Extract the (X, Y) coordinate from the center of the cell holding the provided text.  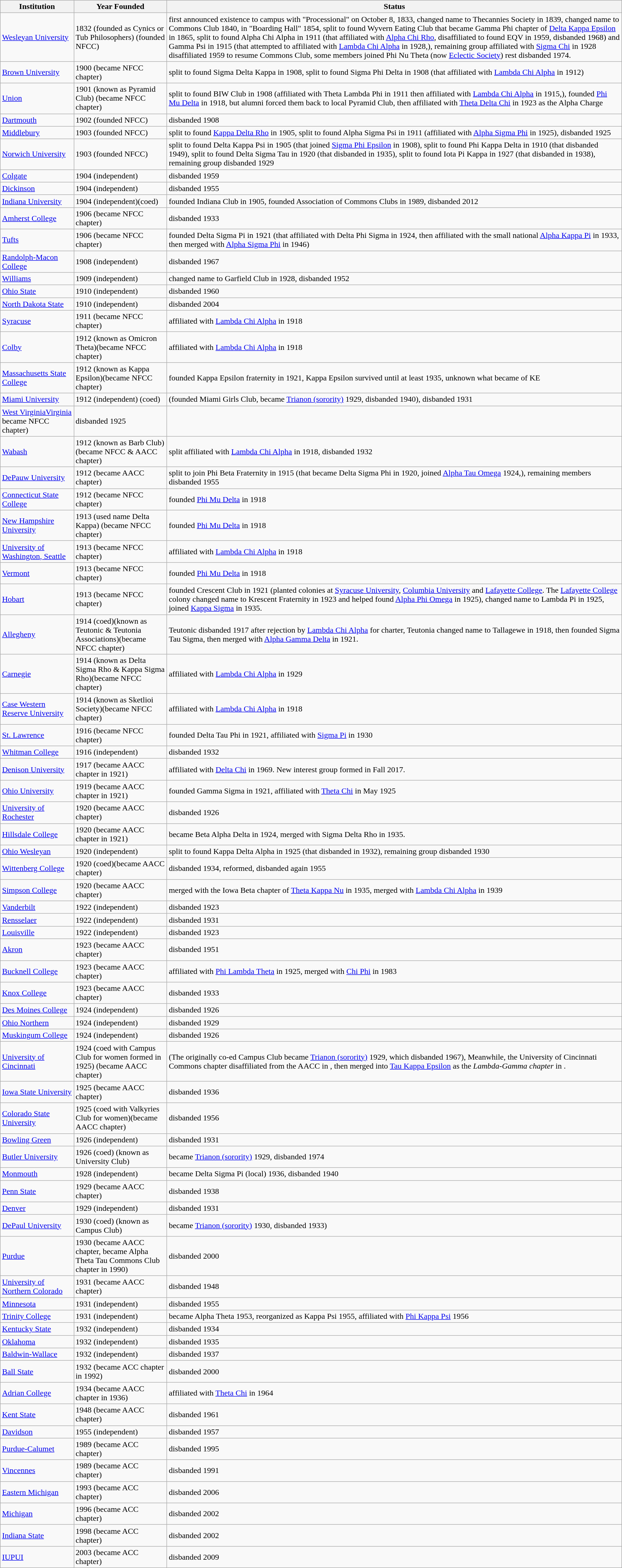
1916 (independent) (120, 752)
Minnesota (37, 1304)
Hillsdale College (37, 834)
split to found Kappa Delta Alpha in 1925 (that disbanded in 1932), remaining group disbanded 1930 (394, 851)
1912 (known as Kappa Epsilon)(became NFCC chapter) (120, 378)
Whitman College (37, 752)
founded Kappa Epsilon fraternity in 1921, Kappa Epsilon survived until at least 1935, unknown what became of KE (394, 378)
Ohio Wesleyan (37, 851)
1934 (became AACC chapter in 1936) (120, 1393)
Vincennes (37, 1471)
1925 (coed with Valkyries Club for women)(became AACC chapter) (120, 1118)
1917 (became AACC chapter in 1921) (120, 770)
University of Rochester (37, 813)
disbanded 1929 (394, 1023)
affiliated with Lambda Chi Alpha in 1929 (394, 674)
Davidson (37, 1432)
Miami University (37, 399)
disbanded 1908 (394, 120)
Bowling Green (37, 1140)
1901 (known as Pyramid Club) (became NFCC chapter) (120, 98)
split to found Sigma Delta Kappa in 1908, split to found Sigma Phi Delta in 1908 (that affiliated with Lambda Chi Alpha in 1912) (394, 72)
disbanded 1957 (394, 1432)
Indiana State (37, 1535)
1930 (coed) (known as Campus Club) (120, 1225)
1925 (became AACC chapter) (120, 1092)
Eastern Michigan (37, 1492)
1909 (independent) (120, 279)
St. Lawrence (37, 735)
Carnegie (37, 674)
founded Delta Tau Phi in 1921, affiliated with Sigma Pi in 1930 (394, 735)
DePauw University (37, 478)
Wesleyan University (37, 37)
became Beta Alpha Delta in 1924, merged with Sigma Delta Rho in 1935. (394, 834)
founded Indiana Club in 1905, founded Association of Commons Clubs in 1989, disbanded 2012 (394, 201)
disbanded 1951 (394, 950)
(founded Miami Girls Club, became Trianon (sorority) 1929, disbanded 1940), disbanded 1931 (394, 399)
split affiliated with Lambda Chi Alpha in 1918, disbanded 1932 (394, 452)
Akron (37, 950)
Colorado State University (37, 1118)
Ball State (37, 1372)
disbanded 1934, reformed, disbanded again 1955 (394, 869)
affiliated with Theta Chi in 1964 (394, 1393)
disbanded 1956 (394, 1118)
changed name to Garfield Club in 1928, disbanded 1952 (394, 279)
1908 (independent) (120, 261)
Syracuse (37, 321)
1998 (became ACC chapter) (120, 1535)
1914 (known as Delta Sigma Rho & Kappa Sigma Rho)(became NFCC chapter) (120, 674)
Oklahoma (37, 1342)
Bucknell College (37, 971)
1993 (became ACC chapter) (120, 1492)
Ohio Northern (37, 1023)
Randolph-Macon College (37, 261)
disbanded 2009 (394, 1557)
1919 (became AACC chapter in 1921) (120, 791)
split to join Phi Beta Fraternity in 1915 (that became Delta Sigma Phi in 1920, joined Alpha Tau Omega 1924,), remaining members disbanded 1955 (394, 478)
Purdue (37, 1256)
disbanded 2004 (394, 304)
1996 (became ACC chapter) (120, 1514)
disbanded 1936 (394, 1092)
1931 (became AACC chapter) (120, 1287)
disbanded 1932 (394, 752)
Connecticut State College (37, 499)
disbanded 1967 (394, 261)
Case Western Reserve University (37, 709)
1911 (became NFCC chapter) (120, 321)
1912 (became AACC chapter) (120, 478)
disbanded 1961 (394, 1415)
disbanded 1937 (394, 1354)
Hobart (37, 599)
split to found Kappa Delta Rho in 1905, split to found Alpha Sigma Psi in 1911 (affiliated with Alpha Sigma Phi in 1925), disbanded 1925 (394, 133)
1930 (became AACC chapter, became Alpha Theta Tau Commons Club chapter in 1990) (120, 1256)
1920 (became AACC chapter in 1921) (120, 834)
merged with the Iowa Beta chapter of Theta Kappa Nu in 1935, merged with Lambda Chi Alpha in 1939 (394, 890)
1904 (independent)(coed) (120, 201)
Institution (37, 7)
1929 (independent) (120, 1208)
IUPUI (37, 1557)
Des Moines College (37, 1010)
1912 (independent) (coed) (120, 399)
Monmouth (37, 1174)
New Hampshire University (37, 525)
Trinity College (37, 1316)
North Dakota State (37, 304)
Purdue-Calumet (37, 1449)
2003 (became ACC chapter) (120, 1557)
became Trianon (sorority) 1929, disbanded 1974 (394, 1157)
Simpson College (37, 890)
disbanded 1925 (120, 421)
1928 (independent) (120, 1174)
Denison University (37, 770)
became Delta Sigma Pi (local) 1936, disbanded 1940 (394, 1174)
West VirginiaVirginia became NFCC chapter) (37, 421)
DePaul University (37, 1225)
1916 (became NFCC chapter) (120, 735)
Baldwin-Wallace (37, 1354)
1920 (independent) (120, 851)
Denver (37, 1208)
Amherst College (37, 218)
Louisville (37, 932)
Wittenberg College (37, 869)
1913 (used name Delta Kappa) (became NFCC chapter) (120, 525)
Michigan (37, 1514)
1914 (coed)(known as Teutonic & Teutonia Associations)(became NFCC chapter) (120, 635)
1920 (coed)(became AACC chapter) (120, 869)
disbanded 1960 (394, 291)
Allegheny (37, 635)
1926 (coed) (known as University Club) (120, 1157)
disbanded 1991 (394, 1471)
Status (394, 7)
1832 (founded as Cynics or Tub Philosophers) (founded NFCC) (120, 37)
1955 (independent) (120, 1432)
disbanded 1959 (394, 176)
Vanderbilt (37, 907)
Wabash (37, 452)
1912 (became NFCC chapter) (120, 499)
Dartmouth (37, 120)
Ohio University (37, 791)
University of Cincinnati (37, 1061)
1948 (became AACC chapter) (120, 1415)
disbanded 2006 (394, 1492)
Dickinson (37, 188)
disbanded 1934 (394, 1329)
disbanded 1935 (394, 1342)
became Alpha Theta 1953, reorganized as Kappa Psi 1955, affiliated with Phi Kappa Psi 1956 (394, 1316)
Union (37, 98)
1929 (became AACC chapter) (120, 1191)
disbanded 1948 (394, 1287)
Kentucky State (37, 1329)
1926 (independent) (120, 1140)
Ohio State (37, 291)
Kent State (37, 1415)
Indiana University (37, 201)
Colby (37, 347)
1912 (known as Barb Club)(became NFCC & AACC chapter) (120, 452)
disbanded 1995 (394, 1449)
Penn State (37, 1191)
1900 (became NFCC chapter) (120, 72)
Norwich University (37, 154)
1914 (known as Sketlioi Society)(became NFCC chapter) (120, 709)
Adrian College (37, 1393)
Iowa State University (37, 1092)
Rensselaer (37, 920)
Middlebury (37, 133)
founded Gamma Sigma in 1921, affiliated with Theta Chi in May 1925 (394, 791)
Tufts (37, 240)
Colgate (37, 176)
University of Northern Colorado (37, 1287)
Massachusetts State College (37, 378)
Brown University (37, 72)
Butler University (37, 1157)
1924 (coed with Campus Club for women formed in 1925) (became AACC chapter) (120, 1061)
Year Founded (120, 7)
Knox College (37, 993)
Williams (37, 279)
1912 (known as Omicron Theta)(became NFCC chapter) (120, 347)
became Trianon (sorority) 1930, disbanded 1933) (394, 1225)
affiliated with Phi Lambda Theta in 1925, merged with Chi Phi in 1983 (394, 971)
1902 (founded NFCC) (120, 120)
disbanded 1938 (394, 1191)
Vermont (37, 573)
University of Washington, Seattle (37, 552)
affiliated with Delta Chi in 1969. New interest group formed in Fall 2017. (394, 770)
Muskingum College (37, 1035)
1932 (became ACC chapter in 1992) (120, 1372)
